Search for the cell housing the specified text and yield its (X, Y) center coordinate. 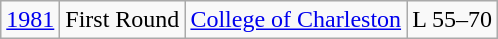
First Round (122, 20)
L 55–70 (452, 20)
College of Charleston (296, 20)
1981 (30, 20)
